Extract the (X, Y) coordinate from the center of the cell holding the provided text.  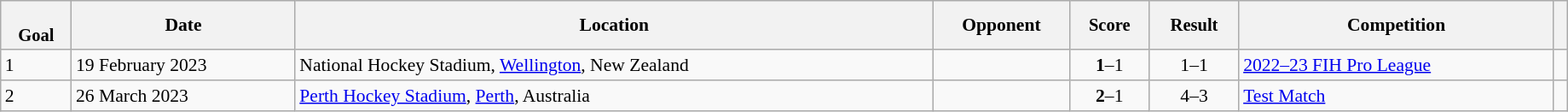
19 February 2023 (183, 66)
1 (36, 66)
2 (36, 96)
4–3 (1194, 96)
Goal (36, 26)
2022–23 FIH Pro League (1397, 66)
2–1 (1110, 96)
National Hockey Stadium, Wellington, New Zealand (614, 66)
Score (1110, 26)
Perth Hockey Stadium, Perth, Australia (614, 96)
Test Match (1397, 96)
26 March 2023 (183, 96)
Result (1194, 26)
Opponent (1001, 26)
Date (183, 26)
Competition (1397, 26)
Location (614, 26)
